Extract the (X, Y) coordinate from the center of the cell holding the provided text.  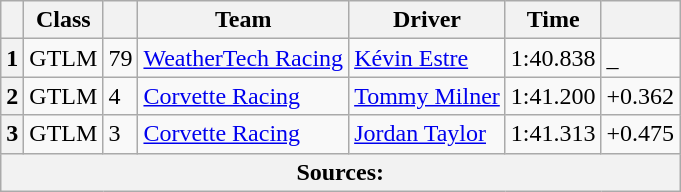
Jordan Taylor (428, 134)
1:41.313 (553, 134)
4 (120, 96)
1:40.838 (553, 58)
WeatherTech Racing (244, 58)
+0.475 (640, 134)
1:41.200 (553, 96)
2 (12, 96)
_ (640, 58)
79 (120, 58)
+0.362 (640, 96)
1 (12, 58)
Kévin Estre (428, 58)
Time (553, 20)
Tommy Milner (428, 96)
Class (64, 20)
Sources: (340, 172)
Team (244, 20)
Driver (428, 20)
